Search for the cell housing the specified text and yield its (x, y) center coordinate. 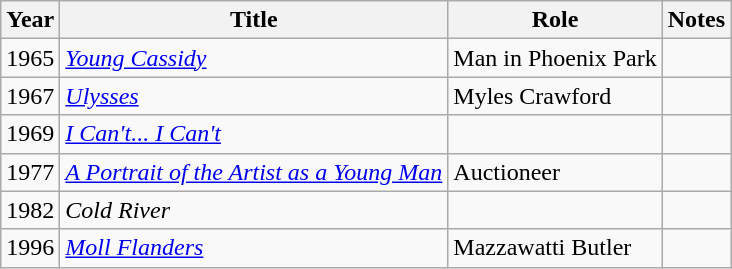
1977 (30, 172)
1967 (30, 96)
Man in Phoenix Park (555, 58)
I Can't... I Can't (254, 134)
Moll Flanders (254, 248)
Mazzawatti Butler (555, 248)
Myles Crawford (555, 96)
1996 (30, 248)
Year (30, 20)
1969 (30, 134)
Auctioneer (555, 172)
1965 (30, 58)
Ulysses (254, 96)
A Portrait of the Artist as a Young Man (254, 172)
Title (254, 20)
1982 (30, 210)
Cold River (254, 210)
Young Cassidy (254, 58)
Notes (696, 20)
Role (555, 20)
